Return the [x, y] coordinate for the center point of the cell that contains the specified text.  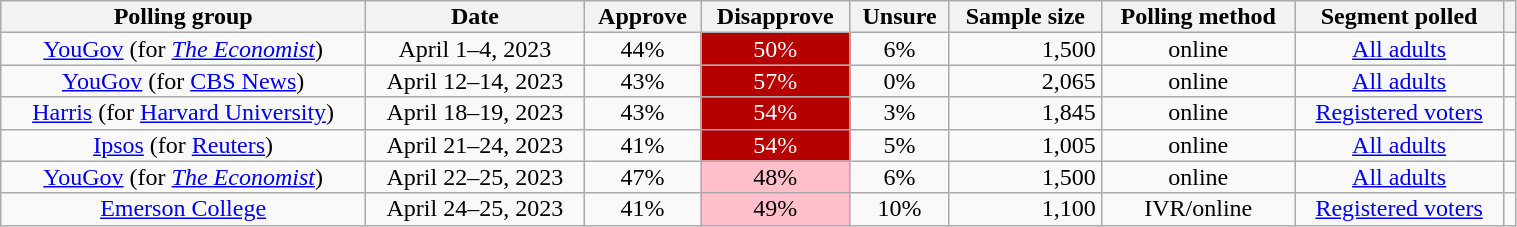
April 18–19, 2023 [474, 113]
YouGov (for CBS News) [184, 81]
5% [900, 145]
Date [474, 17]
Harris (for Harvard University) [184, 113]
2,065 [1025, 81]
48% [776, 177]
April 1–4, 2023 [474, 49]
1,100 [1025, 209]
IVR/online [1198, 209]
April 24–25, 2023 [474, 209]
1,005 [1025, 145]
49% [776, 209]
Ipsos (for Reuters) [184, 145]
47% [642, 177]
57% [776, 81]
Polling group [184, 17]
1,845 [1025, 113]
10% [900, 209]
Segment polled [1399, 17]
Polling method [1198, 17]
Sample size [1025, 17]
0% [900, 81]
Unsure [900, 17]
Disapprove [776, 17]
44% [642, 49]
April 12–14, 2023 [474, 81]
April 22–25, 2023 [474, 177]
Emerson College [184, 209]
April 21–24, 2023 [474, 145]
50% [776, 49]
Approve [642, 17]
3% [900, 113]
